Find where the given text appears and provide that cell's center as [x, y] coordinate. 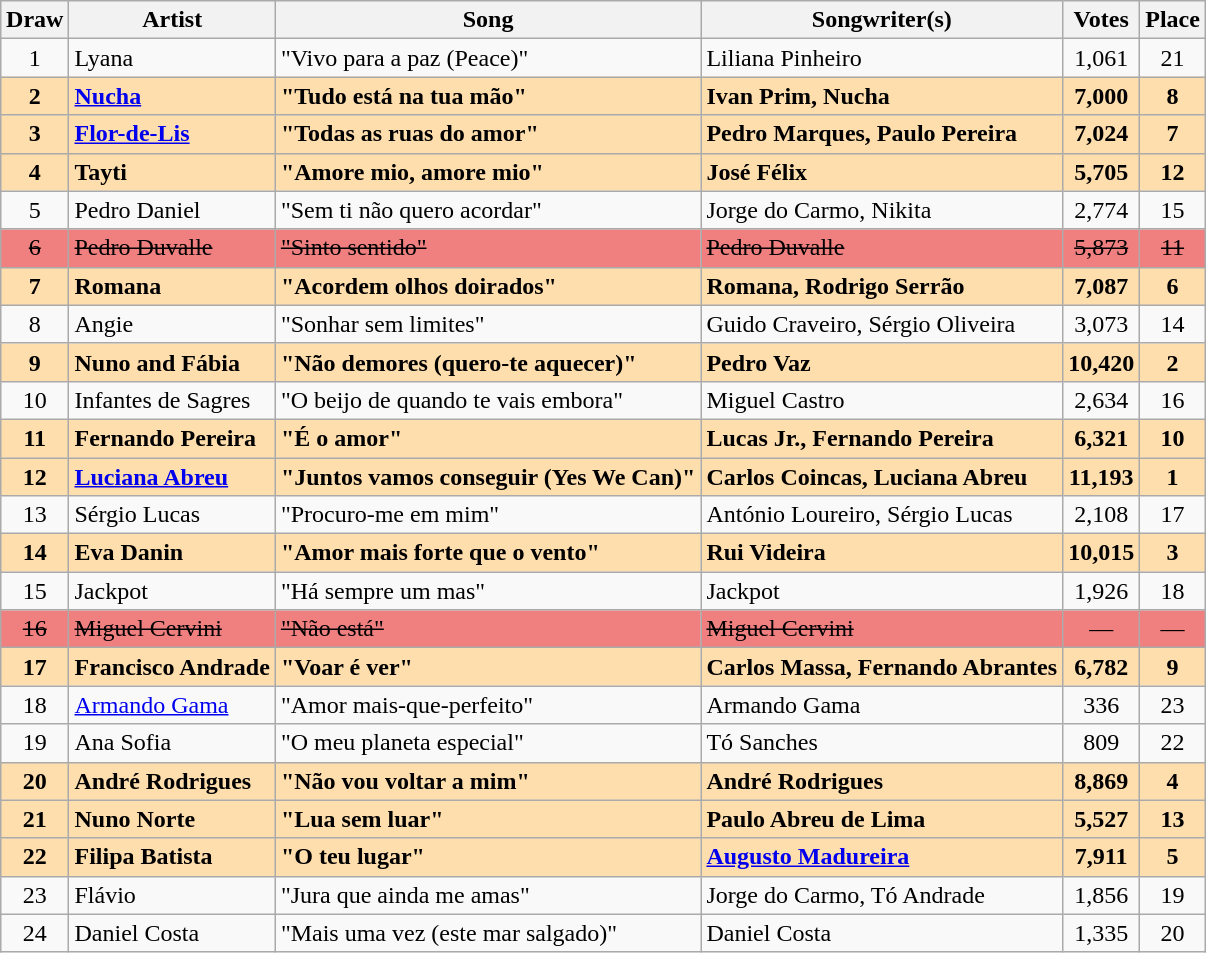
Nucha [172, 96]
Tayti [172, 172]
Lyana [172, 58]
Paulo Abreu de Lima [882, 819]
"Amor mais forte que o vento" [488, 553]
Filipa Batista [172, 857]
"Todas as ruas do amor" [488, 134]
Eva Danin [172, 553]
5,527 [1102, 819]
"Amore mio, amore mio" [488, 172]
7,087 [1102, 286]
Rui Videira [882, 553]
"Sonhar sem limites" [488, 324]
Place [1173, 20]
"Lua sem luar" [488, 819]
Romana [172, 286]
Guido Craveiro, Sérgio Oliveira [882, 324]
2,634 [1102, 400]
1,061 [1102, 58]
"Juntos vamos conseguir (Yes We Can)" [488, 477]
6,782 [1102, 667]
5,705 [1102, 172]
Carlos Massa, Fernando Abrantes [882, 667]
"Tudo está na tua mão" [488, 96]
10,420 [1102, 362]
Angie [172, 324]
"É o amor" [488, 438]
"Sinto sentido" [488, 248]
"Não vou voltar a mim" [488, 781]
6,321 [1102, 438]
"O teu lugar" [488, 857]
10,015 [1102, 553]
Pedro Marques, Paulo Pereira [882, 134]
"Acordem olhos doirados" [488, 286]
"Há sempre um mas" [488, 591]
"Não está" [488, 629]
Draw [35, 20]
José Félix [882, 172]
"Não demores (quero-te aquecer)" [488, 362]
"Procuro-me em mim" [488, 515]
Songwriter(s) [882, 20]
Liliana Pinheiro [882, 58]
Artist [172, 20]
Tó Sanches [882, 743]
1,926 [1102, 591]
Lucas Jr., Fernando Pereira [882, 438]
24 [35, 933]
"O meu planeta especial" [488, 743]
Romana, Rodrigo Serrão [882, 286]
Jorge do Carmo, Nikita [882, 210]
Nuno and Fábia [172, 362]
"Jura que ainda me amas" [488, 895]
336 [1102, 705]
Sérgio Lucas [172, 515]
Carlos Coincas, Luciana Abreu [882, 477]
"Voar é ver" [488, 667]
Flávio [172, 895]
Francisco Andrade [172, 667]
Votes [1102, 20]
Infantes de Sagres [172, 400]
"O beijo de quando te vais embora" [488, 400]
7,000 [1102, 96]
Song [488, 20]
"Sem ti não quero acordar" [488, 210]
"Vivo para a paz (Peace)" [488, 58]
8,869 [1102, 781]
7,024 [1102, 134]
António Loureiro, Sérgio Lucas [882, 515]
Miguel Castro [882, 400]
Augusto Madureira [882, 857]
11,193 [1102, 477]
Ivan Prim, Nucha [882, 96]
"Amor mais-que-perfeito" [488, 705]
5,873 [1102, 248]
2,108 [1102, 515]
"Mais uma vez (este mar salgado)" [488, 933]
7,911 [1102, 857]
Pedro Vaz [882, 362]
1,856 [1102, 895]
1,335 [1102, 933]
Luciana Abreu [172, 477]
3,073 [1102, 324]
Fernando Pereira [172, 438]
809 [1102, 743]
Flor-de-Lis [172, 134]
Nuno Norte [172, 819]
Pedro Daniel [172, 210]
2,774 [1102, 210]
Ana Sofia [172, 743]
Jorge do Carmo, Tó Andrade [882, 895]
